From the cell containing the given text, extract its center point as (x, y) coordinate. 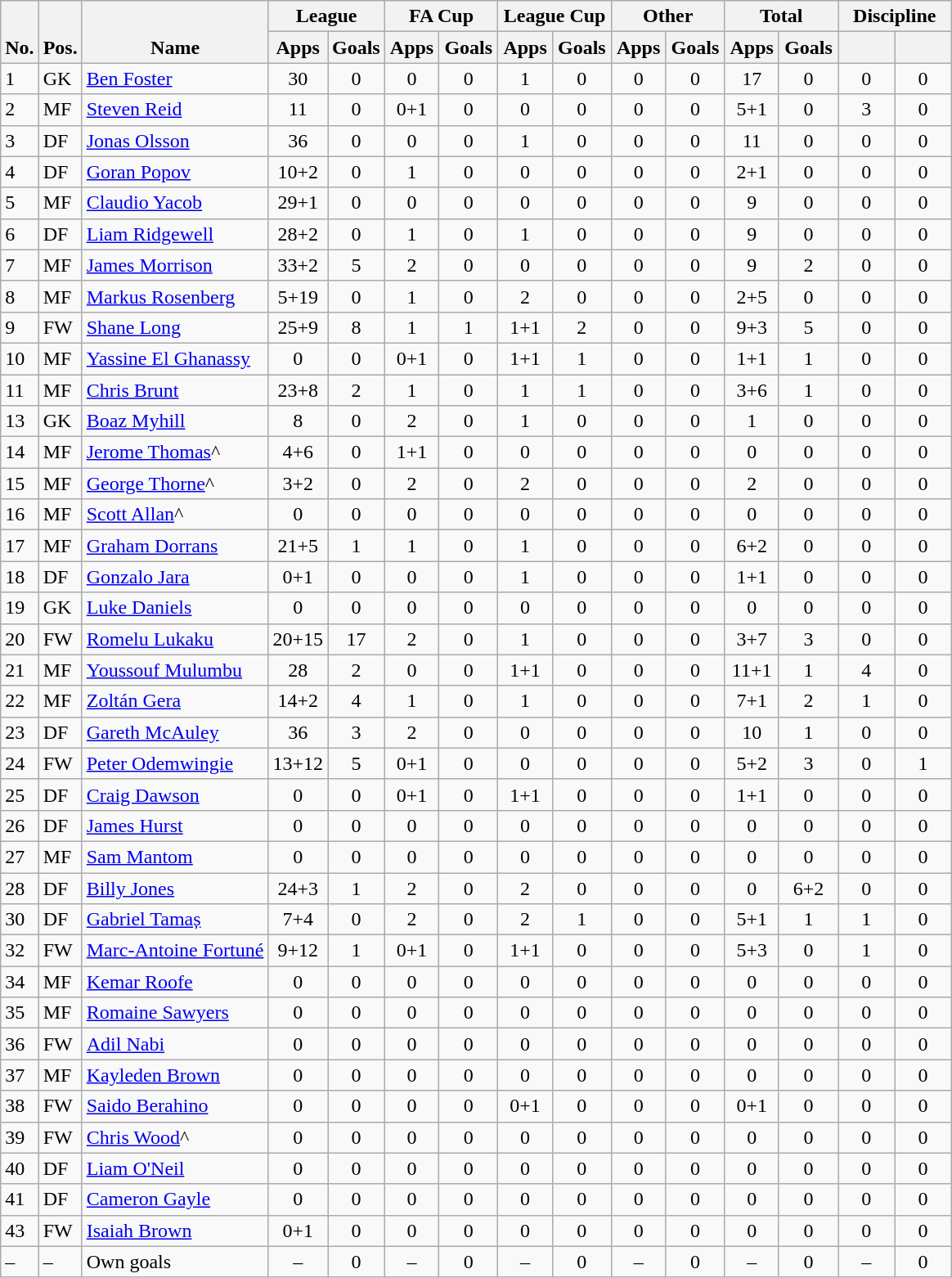
24+3 (298, 888)
5+19 (298, 296)
Craig Dawson (175, 794)
9+3 (752, 327)
19 (20, 608)
Total (782, 16)
Romaine Sawyers (175, 1013)
3+7 (752, 639)
Cameron Gayle (175, 1199)
37 (20, 1075)
40 (20, 1168)
22 (20, 701)
Shane Long (175, 327)
20+15 (298, 639)
James Hurst (175, 826)
3+2 (298, 484)
24 (20, 763)
29+1 (298, 203)
George Thorne^ (175, 484)
21+5 (298, 546)
Jerome Thomas^ (175, 452)
34 (20, 982)
Other (667, 16)
Steven Reid (175, 110)
Zoltán Gera (175, 701)
FA Cup (442, 16)
11+1 (752, 670)
League Cup (555, 16)
33+2 (298, 265)
2+5 (752, 296)
Gareth McAuley (175, 732)
Luke Daniels (175, 608)
27 (20, 857)
13 (20, 421)
6 (20, 234)
23 (20, 732)
Discipline (895, 16)
7+1 (752, 701)
9+12 (298, 951)
Youssouf Mulumbu (175, 670)
Graham Dorrans (175, 546)
Liam O'Neil (175, 1168)
20 (20, 639)
18 (20, 577)
Kayleden Brown (175, 1075)
Marc-Antoine Fortuné (175, 951)
25 (20, 794)
14 (20, 452)
25+9 (298, 327)
26 (20, 826)
21 (20, 670)
10+2 (298, 172)
5+2 (752, 763)
4+6 (298, 452)
43 (20, 1231)
32 (20, 951)
7 (20, 265)
Saido Berahino (175, 1106)
James Morrison (175, 265)
Kemar Roofe (175, 982)
Claudio Yacob (175, 203)
No. (20, 32)
Markus Rosenberg (175, 296)
2+1 (752, 172)
Gonzalo Jara (175, 577)
Pos. (61, 32)
5+3 (752, 951)
7+4 (298, 920)
Peter Odemwingie (175, 763)
Goran Popov (175, 172)
28+2 (298, 234)
Jonas Olsson (175, 141)
Chris Brunt (175, 390)
38 (20, 1106)
Romelu Lukaku (175, 639)
Gabriel Tamaș (175, 920)
Own goals (175, 1262)
Sam Mantom (175, 857)
Adil Nabi (175, 1044)
Chris Wood^ (175, 1137)
Boaz Myhill (175, 421)
35 (20, 1013)
23+8 (298, 390)
Billy Jones (175, 888)
Scott Allan^ (175, 515)
39 (20, 1137)
3+6 (752, 390)
Yassine El Ghanassy (175, 358)
41 (20, 1199)
League (326, 16)
16 (20, 515)
Name (175, 32)
Ben Foster (175, 79)
13+12 (298, 763)
Liam Ridgewell (175, 234)
14+2 (298, 701)
15 (20, 484)
Isaiah Brown (175, 1231)
